Extract the (X, Y) coordinate from the center of the cell holding the provided text.  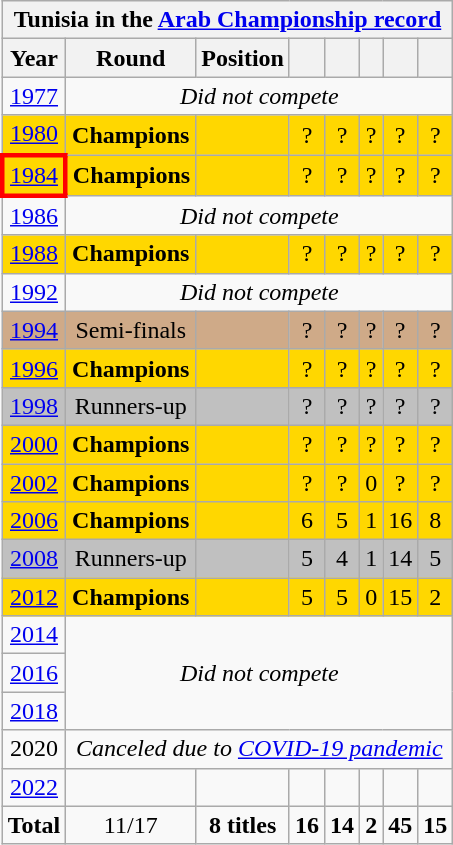
2008 (34, 559)
4 (342, 559)
1994 (34, 330)
1984 (34, 174)
Semi-finals (131, 330)
11/17 (131, 825)
1977 (34, 96)
1988 (34, 254)
1998 (34, 406)
2002 (34, 483)
Year (34, 58)
6 (306, 521)
1992 (34, 292)
2022 (34, 787)
2016 (34, 673)
Canceled due to COVID-19 pandemic (260, 749)
Total (34, 825)
1996 (34, 368)
2018 (34, 711)
2006 (34, 521)
1980 (34, 135)
2020 (34, 749)
2000 (34, 444)
Round (131, 58)
1986 (34, 216)
2012 (34, 597)
8 titles (243, 825)
Position (243, 58)
2014 (34, 635)
45 (400, 825)
8 (436, 521)
Tunisia in the Arab Championship record (228, 20)
